Return [X, Y] of the center of cell containing provided text 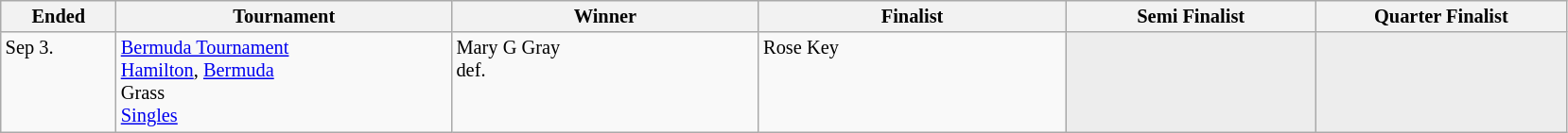
Bermuda TournamentHamilton, BermudaGrassSingles [284, 82]
Winner [605, 16]
Quarter Finalist [1441, 16]
Mary G Graydef. [605, 82]
Sep 3. [59, 82]
Rose Key [912, 82]
Finalist [912, 16]
Semi Finalist [1192, 16]
Ended [59, 16]
Tournament [284, 16]
